Provide the [X, Y] coordinate of the cell's center where the given text is located.  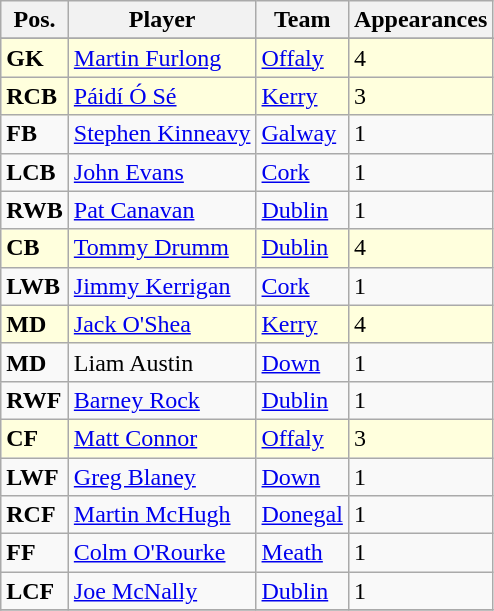
RCB [35, 96]
Martin Furlong [162, 58]
John Evans [162, 172]
Team [302, 20]
Galway [302, 134]
Colm O'Rourke [162, 553]
Pat Canavan [162, 210]
GK [35, 58]
Stephen Kinneavy [162, 134]
Matt Connor [162, 438]
Greg Blaney [162, 477]
Pos. [35, 20]
CB [35, 248]
Donegal [302, 515]
RCF [35, 515]
LCF [35, 591]
Liam Austin [162, 362]
Joe McNally [162, 591]
CF [35, 438]
Jimmy Kerrigan [162, 286]
LWF [35, 477]
Jack O'Shea [162, 324]
Appearances [420, 20]
Páidí Ó Sé [162, 96]
LWB [35, 286]
Tommy Drumm [162, 248]
RWB [35, 210]
Meath [302, 553]
FF [35, 553]
Player [162, 20]
LCB [35, 172]
Martin McHugh [162, 515]
FB [35, 134]
RWF [35, 400]
Barney Rock [162, 400]
